Search for the cell housing the specified text and yield its (x, y) center coordinate. 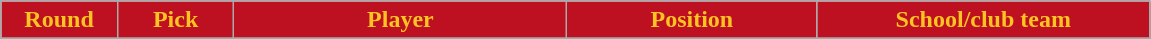
Round (60, 20)
Player (400, 20)
Position (692, 20)
Pick (176, 20)
School/club team (984, 20)
